Capture the cell that displays the provided text and extract its (X, Y) central coordinate. 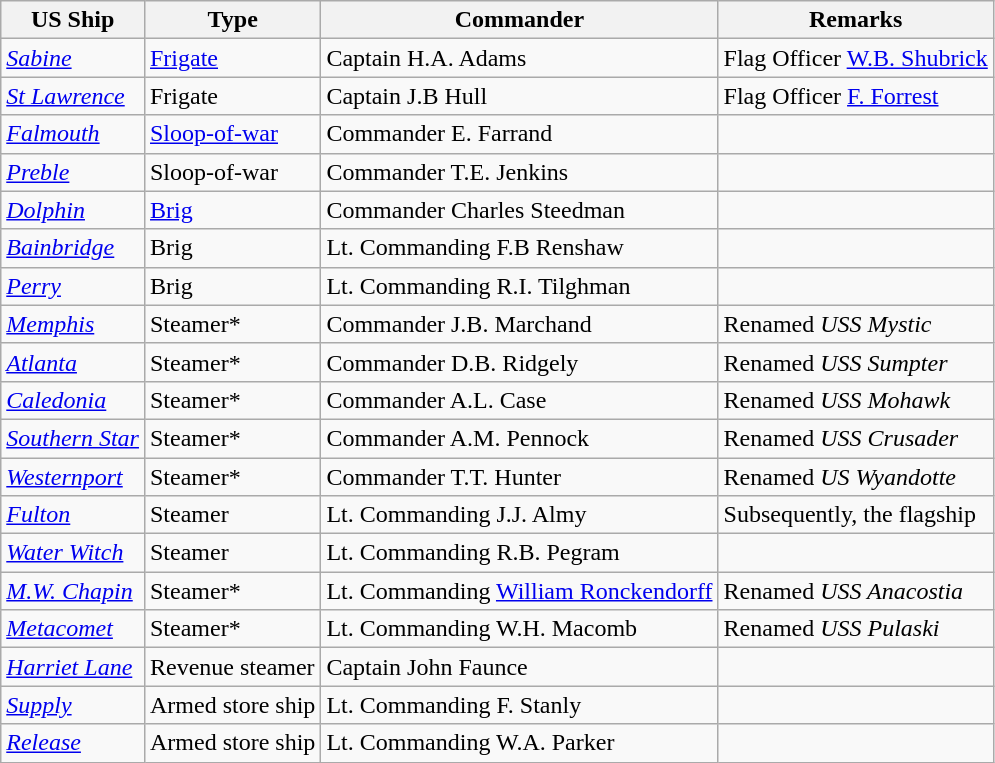
Flag Officer F. Forrest (856, 96)
Renamed US Wyandotte (856, 477)
Renamed USS Mystic (856, 324)
Renamed USS Mohawk (856, 400)
Bainbridge (73, 248)
Lt. Commanding F.B Renshaw (520, 248)
St Lawrence (73, 96)
Captain John Faunce (520, 667)
Captain H.A. Adams (520, 58)
Sabine (73, 58)
Commander A.M. Pennock (520, 438)
Revenue steamer (232, 667)
Commander D.B. Ridgely (520, 362)
Atlanta (73, 362)
Captain J.B Hull (520, 96)
US Ship (73, 20)
Renamed USS Crusader (856, 438)
Renamed USS Pulaski (856, 629)
Type (232, 20)
Preble (73, 172)
Lt. Commanding R.I. Tilghman (520, 286)
Commander J.B. Marchand (520, 324)
Subsequently, the flagship (856, 515)
Renamed USS Anacostia (856, 591)
Lt. Commanding F. Stanly (520, 705)
Lt. Commanding W.A. Parker (520, 743)
Perry (73, 286)
Commander T.E. Jenkins (520, 172)
Westernport (73, 477)
Commander E. Farrand (520, 134)
Commander (520, 20)
Memphis (73, 324)
Commander T.T. Hunter (520, 477)
Remarks (856, 20)
Falmouth (73, 134)
Water Witch (73, 553)
Lt. Commanding W.H. Macomb (520, 629)
Renamed USS Sumpter (856, 362)
Supply (73, 705)
Caledonia (73, 400)
M.W. Chapin (73, 591)
Southern Star (73, 438)
Commander A.L. Case (520, 400)
Harriet Lane (73, 667)
Lt. Commanding R.B. Pegram (520, 553)
Commander Charles Steedman (520, 210)
Fulton (73, 515)
Lt. Commanding William Ronckendorff (520, 591)
Dolphin (73, 210)
Metacomet (73, 629)
Release (73, 743)
Lt. Commanding J.J. Almy (520, 515)
Flag Officer W.B. Shubrick (856, 58)
